Capture the cell that displays the provided text and extract its (x, y) central coordinate. 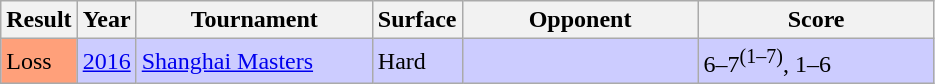
6–7(1–7), 1–6 (816, 62)
Hard (417, 62)
Tournament (254, 20)
Loss (39, 62)
Score (816, 20)
Surface (417, 20)
2016 (106, 62)
Year (106, 20)
Shanghai Masters (254, 62)
Opponent (580, 20)
Result (39, 20)
